Search for the cell housing the specified text and yield its (X, Y) center coordinate. 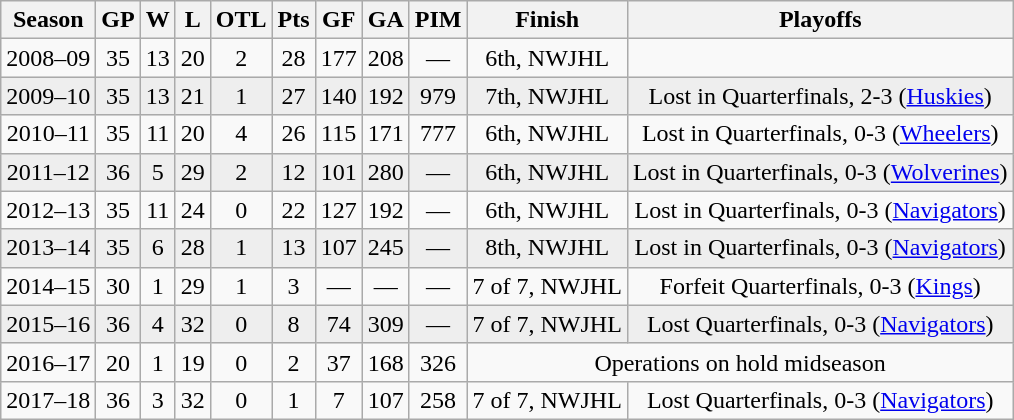
27 (294, 96)
Finish (547, 20)
GF (338, 20)
2010–11 (48, 134)
326 (438, 362)
Playoffs (820, 20)
L (192, 20)
8 (294, 324)
2014–15 (48, 286)
26 (294, 134)
5 (158, 172)
2011–12 (48, 172)
22 (294, 210)
Lost in Quarterfinals, 2-3 (Huskies) (820, 96)
2016–17 (48, 362)
2013–14 (48, 248)
2009–10 (48, 96)
Lost in Quarterfinals, 0-3 (Wolverines) (820, 172)
PIM (438, 20)
177 (338, 58)
2008–09 (48, 58)
7th, NWJHL (547, 96)
2015–16 (48, 324)
19 (192, 362)
Pts (294, 20)
309 (386, 324)
30 (118, 286)
6 (158, 248)
GP (118, 20)
258 (438, 400)
OTL (241, 20)
21 (192, 96)
Season (48, 20)
777 (438, 134)
W (158, 20)
245 (386, 248)
168 (386, 362)
979 (438, 96)
37 (338, 362)
115 (338, 134)
12 (294, 172)
171 (386, 134)
101 (338, 172)
280 (386, 172)
7 (338, 400)
74 (338, 324)
Operations on hold midseason (740, 362)
140 (338, 96)
GA (386, 20)
24 (192, 210)
208 (386, 58)
2012–13 (48, 210)
Forfeit Quarterfinals, 0-3 (Kings) (820, 286)
Lost in Quarterfinals, 0-3 (Wheelers) (820, 134)
127 (338, 210)
2017–18 (48, 400)
8th, NWJHL (547, 248)
